Provide the [x, y] coordinate of the cell's center where the given text is located.  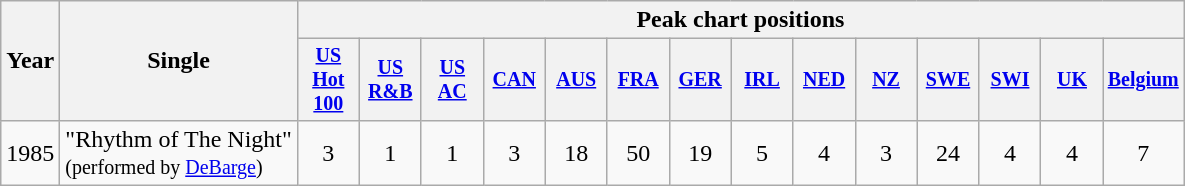
Single [179, 61]
19 [700, 152]
FRA [638, 80]
US AC [452, 80]
CAN [514, 80]
US R&B [390, 80]
5 [762, 152]
AUS [576, 80]
7 [1144, 152]
1985 [30, 152]
Belgium [1144, 80]
IRL [762, 80]
UK [1072, 80]
24 [948, 152]
18 [576, 152]
SWI [1010, 80]
US Hot 100 [328, 80]
Year [30, 61]
GER [700, 80]
NZ [886, 80]
"Rhythm of The Night"(performed by DeBarge) [179, 152]
Peak chart positions [740, 20]
SWE [948, 80]
50 [638, 152]
NED [824, 80]
